Search for the cell housing the specified text and yield its (X, Y) center coordinate. 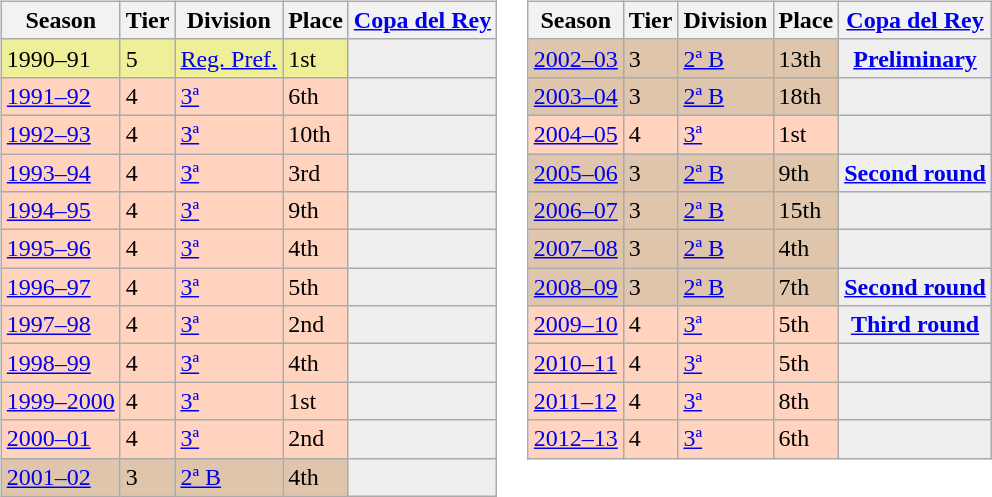
1997–98 (60, 325)
2003–04 (576, 96)
1992–93 (60, 134)
2007–08 (576, 249)
5 (148, 58)
Third round (916, 325)
8th (806, 401)
13th (806, 58)
1990–91 (60, 58)
2006–07 (576, 211)
2000–01 (60, 439)
2011–12 (576, 401)
1991–92 (60, 96)
2009–10 (576, 325)
2012–13 (576, 439)
2002–03 (576, 58)
2010–11 (576, 363)
Reg. Pref. (229, 58)
15th (806, 211)
1998–99 (60, 363)
18th (806, 96)
10th (316, 134)
2008–09 (576, 287)
1995–96 (60, 249)
2001–02 (60, 477)
3rd (316, 173)
2005–06 (576, 173)
Preliminary (916, 58)
1994–95 (60, 211)
1999–2000 (60, 401)
7th (806, 287)
1996–97 (60, 287)
1993–94 (60, 173)
2004–05 (576, 134)
